For the text-containing cell, return its midpoint in (x, y) coordinate format. 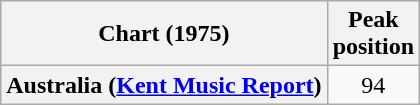
Australia (Kent Music Report) (164, 85)
Peakposition (373, 34)
94 (373, 85)
Chart (1975) (164, 34)
